Detect which cell encompasses the target text, then output its [X, Y] center coordinate. 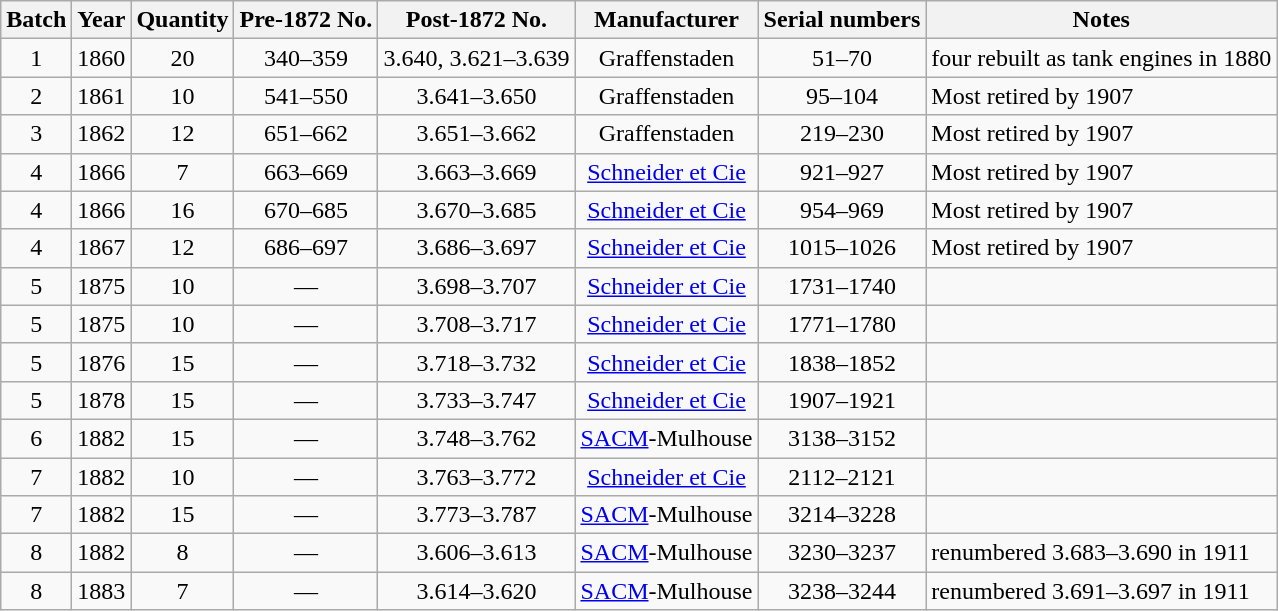
3.748–3.762 [476, 438]
3.651–3.662 [476, 134]
651–662 [306, 134]
3.663–3.669 [476, 172]
1731–1740 [842, 286]
2 [36, 96]
Notes [1102, 20]
1878 [102, 400]
670–685 [306, 210]
1015–1026 [842, 248]
Batch [36, 20]
3 [36, 134]
1860 [102, 58]
3.718–3.732 [476, 362]
219–230 [842, 134]
Serial numbers [842, 20]
51–70 [842, 58]
541–550 [306, 96]
renumbered 3.683–3.690 in 1911 [1102, 553]
3.641–3.650 [476, 96]
921–927 [842, 172]
16 [182, 210]
3138–3152 [842, 438]
Post-1872 No. [476, 20]
3.733–3.747 [476, 400]
3238–3244 [842, 591]
3.670–3.685 [476, 210]
3.773–3.787 [476, 515]
3214–3228 [842, 515]
3.606–3.613 [476, 553]
686–697 [306, 248]
Manufacturer [666, 20]
Quantity [182, 20]
1862 [102, 134]
1861 [102, 96]
3.698–3.707 [476, 286]
3230–3237 [842, 553]
954–969 [842, 210]
Pre-1872 No. [306, 20]
1907–1921 [842, 400]
663–669 [306, 172]
1876 [102, 362]
340–359 [306, 58]
3.686–3.697 [476, 248]
1 [36, 58]
1838–1852 [842, 362]
6 [36, 438]
1867 [102, 248]
3.614–3.620 [476, 591]
1771–1780 [842, 324]
20 [182, 58]
3.708–3.717 [476, 324]
Year [102, 20]
1883 [102, 591]
four rebuilt as tank engines in 1880 [1102, 58]
95–104 [842, 96]
3.640, 3.621–3.639 [476, 58]
renumbered 3.691–3.697 in 1911 [1102, 591]
3.763–3.772 [476, 477]
2112–2121 [842, 477]
